Pinpoint the cell where the given text exists, returning its [X, Y] midpoint coordinate. 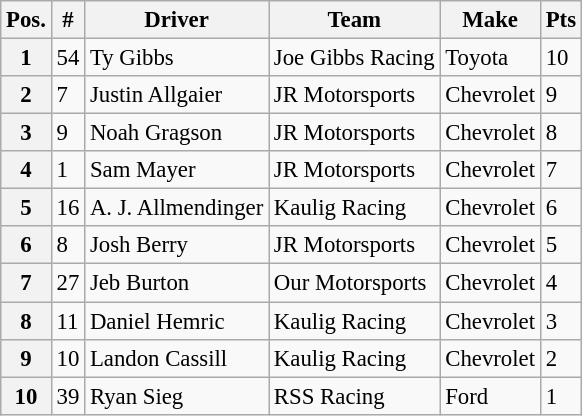
Our Motorsports [354, 283]
# [68, 20]
A. J. Allmendinger [177, 208]
Driver [177, 20]
Pts [560, 20]
Jeb Burton [177, 283]
Make [490, 20]
16 [68, 208]
Justin Allgaier [177, 95]
RSS Racing [354, 396]
Ty Gibbs [177, 58]
Noah Gragson [177, 133]
Josh Berry [177, 245]
27 [68, 283]
Daniel Hemric [177, 321]
Pos. [26, 20]
Ryan Sieg [177, 396]
Landon Cassill [177, 358]
Ford [490, 396]
Team [354, 20]
Toyota [490, 58]
Joe Gibbs Racing [354, 58]
11 [68, 321]
Sam Mayer [177, 170]
54 [68, 58]
39 [68, 396]
